Find where the given text appears and provide that cell's center as (X, Y) coordinate. 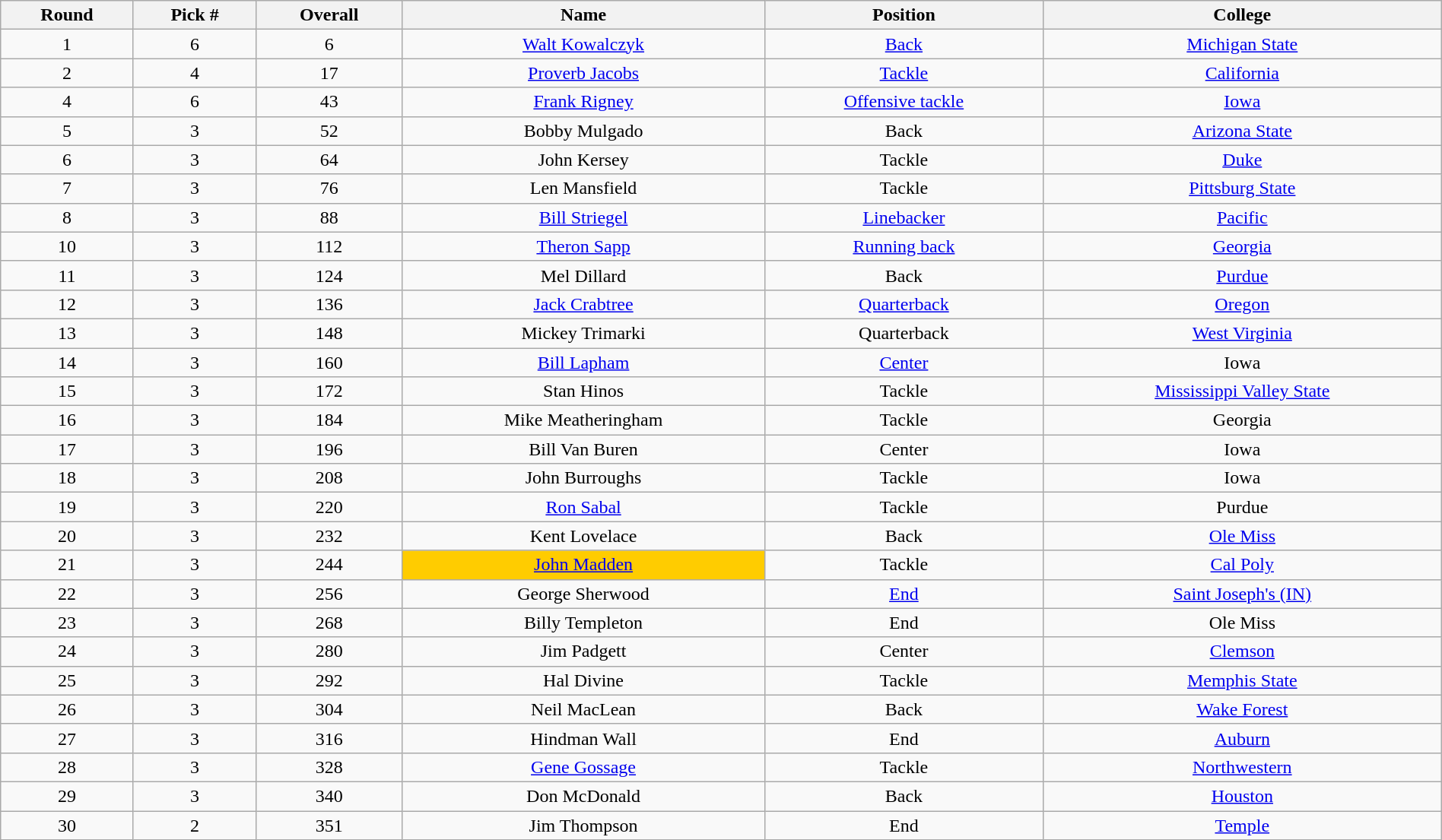
10 (67, 246)
7 (67, 189)
John Burroughs (584, 478)
Hal Divine (584, 680)
Kent Lovelace (584, 536)
Michigan State (1242, 44)
268 (329, 623)
Mickey Trimarki (584, 333)
136 (329, 304)
208 (329, 478)
Duke (1242, 160)
West Virginia (1242, 333)
64 (329, 160)
Ron Sabal (584, 507)
328 (329, 767)
Len Mansfield (584, 189)
29 (67, 796)
8 (67, 217)
Don McDonald (584, 796)
24 (67, 651)
16 (67, 420)
22 (67, 594)
Overall (329, 15)
28 (67, 767)
20 (67, 536)
304 (329, 709)
Bill Striegel (584, 217)
Arizona State (1242, 131)
Offensive tackle (904, 102)
196 (329, 449)
Wake Forest (1242, 709)
5 (67, 131)
148 (329, 333)
Neil MacLean (584, 709)
Memphis State (1242, 680)
Oregon (1242, 304)
John Kersey (584, 160)
13 (67, 333)
280 (329, 651)
1 (67, 44)
Jack Crabtree (584, 304)
Stan Hinos (584, 391)
Proverb Jacobs (584, 73)
256 (329, 594)
Hindman Wall (584, 738)
Mel Dillard (584, 275)
340 (329, 796)
Bill Van Buren (584, 449)
52 (329, 131)
12 (67, 304)
Position (904, 15)
Bill Lapham (584, 363)
23 (67, 623)
15 (67, 391)
Bobby Mulgado (584, 131)
88 (329, 217)
Clemson (1242, 651)
43 (329, 102)
Northwestern (1242, 767)
John Madden (584, 565)
184 (329, 420)
351 (329, 825)
Auburn (1242, 738)
Saint Joseph's (IN) (1242, 594)
Theron Sapp (584, 246)
California (1242, 73)
112 (329, 246)
Pittsburg State (1242, 189)
Temple (1242, 825)
Round (67, 15)
27 (67, 738)
Jim Thompson (584, 825)
Houston (1242, 796)
Mississippi Valley State (1242, 391)
18 (67, 478)
316 (329, 738)
Walt Kowalczyk (584, 44)
124 (329, 275)
Name (584, 15)
College (1242, 15)
76 (329, 189)
Mike Meatheringham (584, 420)
Linebacker (904, 217)
Running back (904, 246)
Gene Gossage (584, 767)
21 (67, 565)
160 (329, 363)
292 (329, 680)
172 (329, 391)
Jim Padgett (584, 651)
Pick # (195, 15)
Frank Rigney (584, 102)
11 (67, 275)
244 (329, 565)
30 (67, 825)
Pacific (1242, 217)
26 (67, 709)
Cal Poly (1242, 565)
232 (329, 536)
25 (67, 680)
19 (67, 507)
220 (329, 507)
George Sherwood (584, 594)
14 (67, 363)
Billy Templeton (584, 623)
